Scan for the cell matching the given text and deliver its (X, Y) coordinate at center. 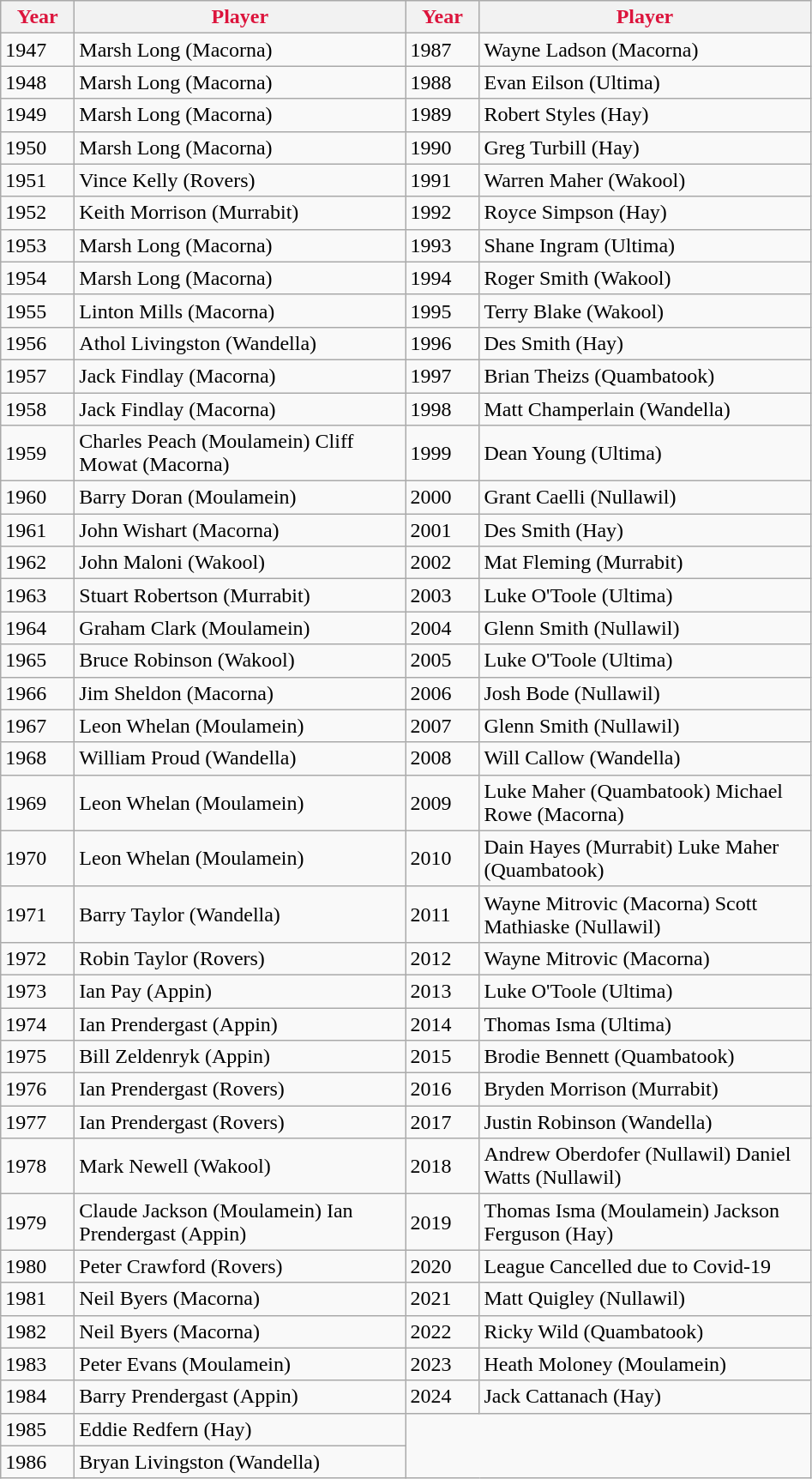
2022 (442, 1331)
1956 (38, 343)
2009 (442, 803)
1983 (38, 1364)
2005 (442, 661)
Matt Champerlain (Wandella) (645, 409)
2003 (442, 595)
League Cancelled due to Covid-19 (645, 1266)
Stuart Robertson (Murrabit) (240, 595)
1982 (38, 1331)
Bill Zeldenryk (Appin) (240, 1057)
Claude Jackson (Moulamein) Ian Prendergast (Appin) (240, 1222)
Wayne Ladson (Macorna) (645, 50)
1969 (38, 803)
Wayne Mitrovic (Macorna) Scott Mathiaske (Nullawil) (645, 915)
1948 (38, 82)
Brian Theizs (Quambatook) (645, 376)
1995 (442, 311)
Robert Styles (Hay) (645, 115)
1959 (38, 453)
2007 (442, 726)
1966 (38, 693)
2010 (442, 858)
Peter Evans (Moulamein) (240, 1364)
Thomas Isma (Moulamein) Jackson Ferguson (Hay) (645, 1222)
Jim Sheldon (Macorna) (240, 693)
1971 (38, 915)
1981 (38, 1299)
2015 (442, 1057)
2001 (442, 530)
2000 (442, 498)
2012 (442, 958)
1996 (442, 343)
2006 (442, 693)
John Wishart (Macorna) (240, 530)
Mark Newell (Wakool) (240, 1167)
Vince Kelly (Rovers) (240, 180)
1990 (442, 148)
1977 (38, 1122)
1989 (442, 115)
1964 (38, 628)
Brodie Bennett (Quambatook) (645, 1057)
2004 (442, 628)
2011 (442, 915)
1949 (38, 115)
1951 (38, 180)
1991 (442, 180)
1950 (38, 148)
Greg Turbill (Hay) (645, 148)
Josh Bode (Nullawil) (645, 693)
Athol Livingston (Wandella) (240, 343)
Dean Young (Ultima) (645, 453)
1986 (38, 1462)
1978 (38, 1167)
Bryan Livingston (Wandella) (240, 1462)
2019 (442, 1222)
1961 (38, 530)
Will Callow (Wandella) (645, 758)
Terry Blake (Wakool) (645, 311)
Linton Mills (Macorna) (240, 311)
1947 (38, 50)
Warren Maher (Wakool) (645, 180)
Matt Quigley (Nullawil) (645, 1299)
Evan Eilson (Ultima) (645, 82)
Barry Doran (Moulamein) (240, 498)
Bruce Robinson (Wakool) (240, 661)
1954 (38, 278)
Luke Maher (Quambatook) Michael Rowe (Macorna) (645, 803)
1999 (442, 453)
Jack Cattanach (Hay) (645, 1397)
2024 (442, 1397)
Graham Clark (Moulamein) (240, 628)
1970 (38, 858)
1953 (38, 245)
1984 (38, 1397)
1987 (442, 50)
1985 (38, 1429)
1962 (38, 563)
1997 (442, 376)
1960 (38, 498)
1963 (38, 595)
1994 (442, 278)
John Maloni (Wakool) (240, 563)
1993 (442, 245)
2017 (442, 1122)
1980 (38, 1266)
1955 (38, 311)
1998 (442, 409)
Grant Caelli (Nullawil) (645, 498)
1952 (38, 213)
2014 (442, 1023)
Charles Peach (Moulamein) Cliff Mowat (Macorna) (240, 453)
Peter Crawford (Rovers) (240, 1266)
Bryden Morrison (Murrabit) (645, 1090)
1972 (38, 958)
Barry Taylor (Wandella) (240, 915)
Ian Pay (Appin) (240, 991)
1957 (38, 376)
2020 (442, 1266)
Royce Simpson (Hay) (645, 213)
1976 (38, 1090)
1992 (442, 213)
William Proud (Wandella) (240, 758)
Ricky Wild (Quambatook) (645, 1331)
2008 (442, 758)
Robin Taylor (Rovers) (240, 958)
Dain Hayes (Murrabit) Luke Maher (Quambatook) (645, 858)
2002 (442, 563)
1975 (38, 1057)
1973 (38, 991)
Roger Smith (Wakool) (645, 278)
Eddie Redfern (Hay) (240, 1429)
1968 (38, 758)
1979 (38, 1222)
Barry Prendergast (Appin) (240, 1397)
Wayne Mitrovic (Macorna) (645, 958)
1967 (38, 726)
1965 (38, 661)
Keith Morrison (Murrabit) (240, 213)
Shane Ingram (Ultima) (645, 245)
Ian Prendergast (Appin) (240, 1023)
Andrew Oberdofer (Nullawil) Daniel Watts (Nullawil) (645, 1167)
1988 (442, 82)
1958 (38, 409)
Justin Robinson (Wandella) (645, 1122)
2021 (442, 1299)
Mat Fleming (Murrabit) (645, 563)
2023 (442, 1364)
2016 (442, 1090)
2018 (442, 1167)
Thomas Isma (Ultima) (645, 1023)
2013 (442, 991)
1974 (38, 1023)
Heath Moloney (Moulamein) (645, 1364)
